Capture the cell that displays the provided text and extract its [X, Y] central coordinate. 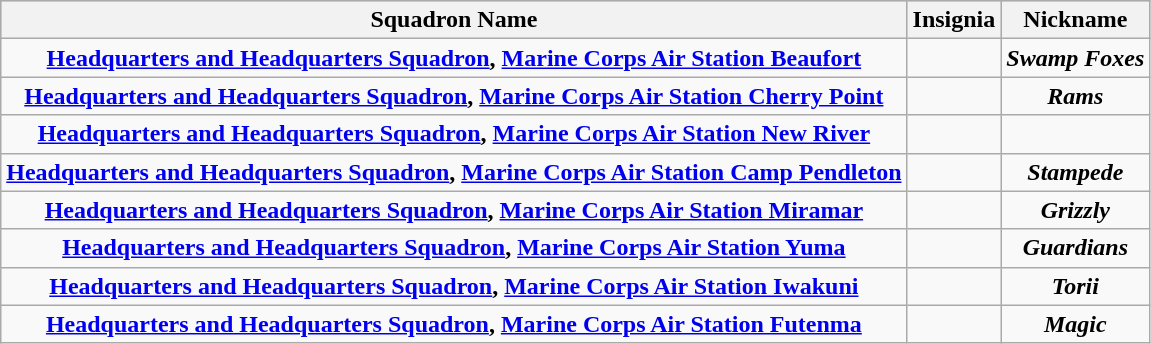
Headquarters and Headquarters Squadron, Marine Corps Air Station Iwakuni [454, 286]
Rams [1076, 96]
Squadron Name [454, 20]
Nickname [1076, 20]
Swamp Foxes [1076, 58]
Headquarters and Headquarters Squadron, Marine Corps Air Station New River [454, 134]
Headquarters and Headquarters Squadron, Marine Corps Air Station Camp Pendleton [454, 172]
Magic [1076, 324]
Insignia [954, 20]
Headquarters and Headquarters Squadron, Marine Corps Air Station Miramar [454, 210]
Headquarters and Headquarters Squadron, Marine Corps Air Station Yuma [454, 248]
Torii [1076, 286]
Guardians [1076, 248]
Headquarters and Headquarters Squadron, Marine Corps Air Station Cherry Point [454, 96]
Headquarters and Headquarters Squadron, Marine Corps Air Station Futenma [454, 324]
Stampede [1076, 172]
Grizzly [1076, 210]
Headquarters and Headquarters Squadron, Marine Corps Air Station Beaufort [454, 58]
